Capture the cell that displays the provided text and extract its (x, y) central coordinate. 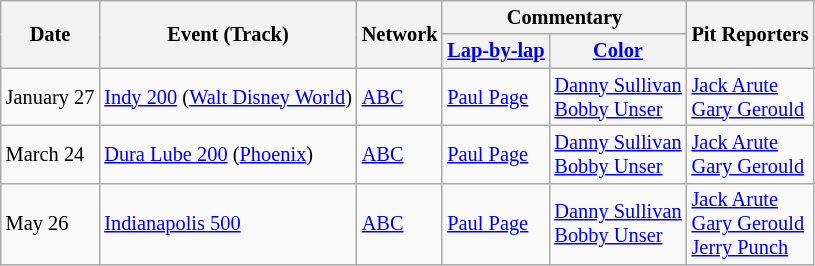
Event (Track) (228, 34)
Indianapolis 500 (228, 224)
Dura Lube 200 (Phoenix) (228, 154)
January 27 (50, 97)
Commentary (564, 17)
Jack AruteGary GerouldJerry Punch (750, 224)
May 26 (50, 224)
Date (50, 34)
Pit Reporters (750, 34)
Indy 200 (Walt Disney World) (228, 97)
Lap-by-lap (496, 51)
March 24 (50, 154)
Color (618, 51)
Network (400, 34)
